Return the (X, Y) coordinate for the center point of the cell that contains the specified text.  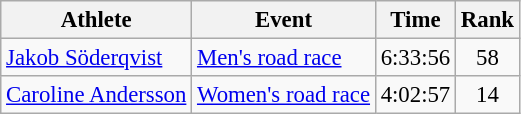
6:33:56 (415, 58)
Women's road race (284, 95)
Event (284, 20)
Men's road race (284, 58)
58 (488, 58)
14 (488, 95)
Rank (488, 20)
4:02:57 (415, 95)
Caroline Andersson (96, 95)
Time (415, 20)
Jakob Söderqvist (96, 58)
Athlete (96, 20)
